From the cell containing the given text, extract its center point as (X, Y) coordinate. 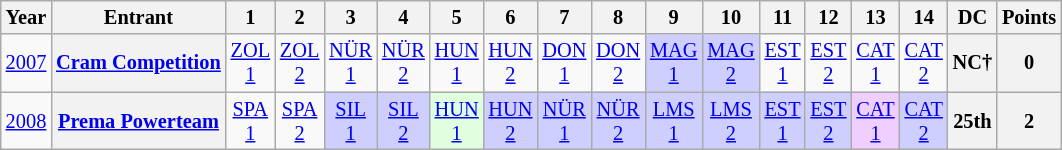
5 (457, 17)
0 (1029, 63)
2008 (26, 121)
9 (674, 17)
10 (730, 17)
1 (250, 17)
8 (618, 17)
13 (875, 17)
12 (828, 17)
Cram Competition (138, 63)
NC† (972, 63)
MAG2 (730, 63)
7 (564, 17)
LMS1 (674, 121)
Entrant (138, 17)
SPA2 (300, 121)
DON2 (618, 63)
14 (924, 17)
Points (1029, 17)
6 (511, 17)
Prema Powerteam (138, 121)
2007 (26, 63)
Year (26, 17)
25th (972, 121)
SPA1 (250, 121)
MAG1 (674, 63)
SIL2 (404, 121)
ZOL2 (300, 63)
DC (972, 17)
DON1 (564, 63)
4 (404, 17)
SIL1 (350, 121)
ZOL1 (250, 63)
LMS2 (730, 121)
3 (350, 17)
11 (783, 17)
